Locate the cell with the specified text and output its (X, Y) center coordinate. 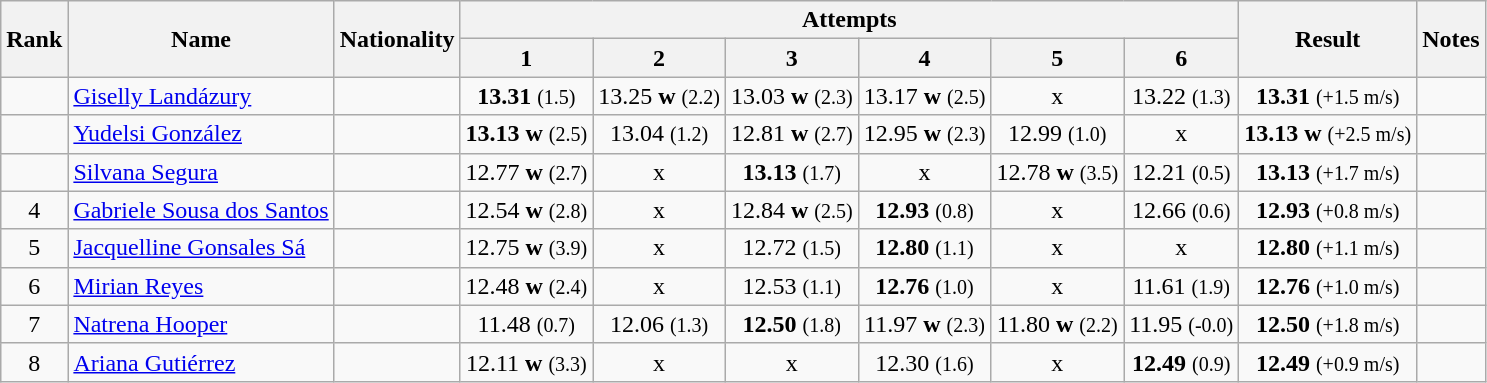
12.49 (+0.9 m/s) (1328, 362)
12.48 w (2.4) (526, 286)
11.80 w (2.2) (1058, 324)
12.50 (1.8) (792, 324)
12.84 w (2.5) (792, 210)
13.04 (1.2) (660, 134)
Natrena Hooper (201, 324)
Result (1328, 39)
13.22 (1.3) (1182, 96)
11.97 w (2.3) (924, 324)
12.95 w (2.3) (924, 134)
Attempts (850, 20)
13.13 w (+2.5 m/s) (1328, 134)
7 (34, 324)
12.49 (0.9) (1182, 362)
13.13 w (2.5) (526, 134)
1 (526, 58)
12.53 (1.1) (792, 286)
11.61 (1.9) (1182, 286)
12.21 (0.5) (1182, 172)
13.31 (+1.5 m/s) (1328, 96)
Gabriele Sousa dos Santos (201, 210)
12.93 (0.8) (924, 210)
13.25 w (2.2) (660, 96)
12.81 w (2.7) (792, 134)
13.13 (1.7) (792, 172)
2 (660, 58)
13.31 (1.5) (526, 96)
3 (792, 58)
12.66 (0.6) (1182, 210)
Nationality (397, 39)
Mirian Reyes (201, 286)
12.80 (1.1) (924, 248)
12.93 (+0.8 m/s) (1328, 210)
13.17 w (2.5) (924, 96)
12.78 w (3.5) (1058, 172)
13.13 (+1.7 m/s) (1328, 172)
Giselly Landázury (201, 96)
12.50 (+1.8 m/s) (1328, 324)
12.30 (1.6) (924, 362)
12.75 w (3.9) (526, 248)
12.54 w (2.8) (526, 210)
Ariana Gutiérrez (201, 362)
12.72 (1.5) (792, 248)
12.11 w (3.3) (526, 362)
11.95 (-0.0) (1182, 324)
12.76 (1.0) (924, 286)
12.06 (1.3) (660, 324)
11.48 (0.7) (526, 324)
12.99 (1.0) (1058, 134)
12.80 (+1.1 m/s) (1328, 248)
Notes (1451, 39)
Yudelsi González (201, 134)
Silvana Segura (201, 172)
13.03 w (2.3) (792, 96)
8 (34, 362)
Jacquelline Gonsales Sá (201, 248)
Rank (34, 39)
Name (201, 39)
12.76 (+1.0 m/s) (1328, 286)
12.77 w (2.7) (526, 172)
